For the text-containing cell, return its midpoint in [x, y] coordinate format. 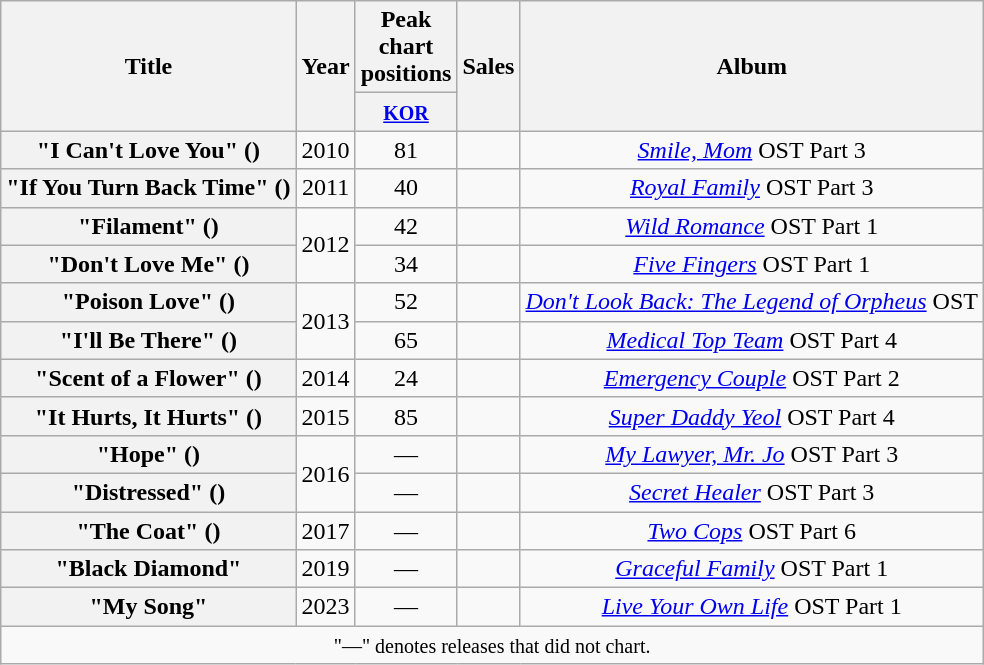
"Black Diamond" [148, 569]
Medical Top Team OST Part 4 [752, 340]
"Poison Love" () [148, 302]
Secret Healer OST Part 3 [752, 492]
"I Can't Love You" () [148, 150]
"Scent of a Flower" () [148, 378]
Year [326, 66]
Peak chart positions [406, 47]
2019 [326, 569]
"The Coat" () [148, 531]
Emergency Couple OST Part 2 [752, 378]
Smile, Mom OST Part 3 [752, 150]
2023 [326, 607]
2014 [326, 378]
2011 [326, 188]
Five Fingers OST Part 1 [752, 264]
Two Cops OST Part 6 [752, 531]
"—" denotes releases that did not chart. [492, 645]
85 [406, 416]
"If You Turn Back Time" () [148, 188]
40 [406, 188]
Wild Romance OST Part 1 [752, 226]
"Filament" () [148, 226]
"My Song" [148, 607]
2015 [326, 416]
"It Hurts, It Hurts" () [148, 416]
52 [406, 302]
KOR [406, 112]
24 [406, 378]
Title [148, 66]
65 [406, 340]
2010 [326, 150]
34 [406, 264]
Sales [488, 66]
My Lawyer, Mr. Jo OST Part 3 [752, 454]
Graceful Family OST Part 1 [752, 569]
Live Your Own Life OST Part 1 [752, 607]
Don't Look Back: The Legend of Orpheus OST [752, 302]
"I'll Be There" () [148, 340]
"Don't Love Me" () [148, 264]
2017 [326, 531]
81 [406, 150]
Royal Family OST Part 3 [752, 188]
2016 [326, 473]
42 [406, 226]
Album [752, 66]
"Hope" () [148, 454]
Super Daddy Yeol OST Part 4 [752, 416]
"Distressed" () [148, 492]
2012 [326, 245]
2013 [326, 321]
